Scan for the cell matching the given text and deliver its (x, y) coordinate at center. 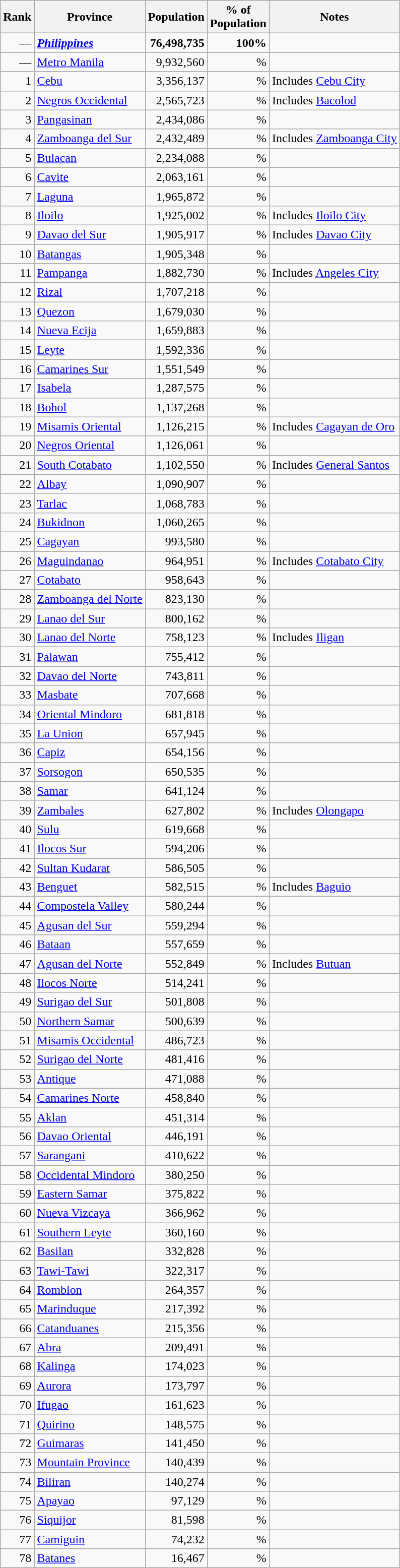
Mountain Province (90, 1462)
72 (17, 1443)
50 (17, 1021)
1 (17, 81)
332,828 (176, 1251)
97,129 (176, 1501)
2,063,161 (176, 177)
594,206 (176, 848)
68 (17, 1366)
657,945 (176, 733)
Includes Cotabato City (335, 561)
2,432,489 (176, 139)
Misamis Oriental (90, 426)
43 (17, 887)
Zamboanga del Norte (90, 599)
Bataan (90, 945)
Siquijor (90, 1520)
32 (17, 676)
Metro Manila (90, 62)
Capiz (90, 752)
47 (17, 964)
Laguna (90, 196)
Compostela Valley (90, 906)
552,849 (176, 964)
16,467 (176, 1558)
Batangas (90, 254)
Bukidnon (90, 522)
Cebu (90, 81)
1,551,549 (176, 369)
1,126,215 (176, 426)
45 (17, 925)
471,088 (176, 1079)
11 (17, 273)
481,416 (176, 1059)
559,294 (176, 925)
22 (17, 484)
Quezon (90, 311)
74 (17, 1481)
3 (17, 119)
Biliran (90, 1481)
Samar (90, 791)
36 (17, 752)
18 (17, 407)
Sorsogon (90, 772)
67 (17, 1347)
10 (17, 254)
Isabela (90, 388)
9 (17, 234)
Rank (17, 17)
743,811 (176, 676)
78 (17, 1558)
Palawan (90, 657)
33 (17, 695)
6 (17, 177)
Agusan del Norte (90, 964)
Cavite (90, 177)
63 (17, 1271)
Cotabato (90, 580)
264,357 (176, 1290)
Includes Baguio (335, 887)
627,802 (176, 810)
Includes Davao City (335, 234)
2,234,088 (176, 158)
73 (17, 1462)
64 (17, 1290)
Zambales (90, 810)
322,317 (176, 1271)
619,668 (176, 829)
52 (17, 1059)
5 (17, 158)
Population (176, 17)
993,580 (176, 541)
14 (17, 331)
61 (17, 1232)
Batanes (90, 1558)
Apayao (90, 1501)
48 (17, 983)
19 (17, 426)
1,060,265 (176, 522)
Ilocos Norte (90, 983)
Camiguin (90, 1539)
44 (17, 906)
28 (17, 599)
8 (17, 215)
100% (238, 43)
161,623 (176, 1405)
Tawi-Tawi (90, 1271)
500,639 (176, 1021)
9,932,560 (176, 62)
Davao Oriental (90, 1136)
140,274 (176, 1481)
486,723 (176, 1040)
23 (17, 503)
57 (17, 1155)
42 (17, 867)
Aurora (90, 1386)
38 (17, 791)
Sultan Kudarat (90, 867)
Includes Cebu City (335, 81)
81,598 (176, 1520)
Sulu (90, 829)
17 (17, 388)
74,232 (176, 1539)
360,160 (176, 1232)
30 (17, 638)
46 (17, 945)
1,882,730 (176, 273)
Quirino (90, 1424)
Includes Bacolod (335, 100)
2,565,723 (176, 100)
Eastern Samar (90, 1194)
31 (17, 657)
Kalinga (90, 1366)
1,905,917 (176, 234)
16 (17, 369)
% ofPopulation (238, 17)
Bohol (90, 407)
458,840 (176, 1098)
Agusan del Sur (90, 925)
173,797 (176, 1386)
Philippines (90, 43)
7 (17, 196)
Catanduanes (90, 1328)
582,515 (176, 887)
641,124 (176, 791)
62 (17, 1251)
49 (17, 1002)
681,818 (176, 714)
20 (17, 446)
29 (17, 618)
217,392 (176, 1309)
13 (17, 311)
21 (17, 465)
76 (17, 1520)
Nueva Vizcaya (90, 1213)
La Union (90, 733)
654,156 (176, 752)
580,244 (176, 906)
380,250 (176, 1175)
71 (17, 1424)
Maguindanao (90, 561)
Leyte (90, 350)
Negros Oriental (90, 446)
Includes Cagayan de Oro (335, 426)
56 (17, 1136)
650,535 (176, 772)
60 (17, 1213)
1,905,348 (176, 254)
514,241 (176, 983)
586,505 (176, 867)
Basilan (90, 1251)
Benguet (90, 887)
Pampanga (90, 273)
Davao del Sur (90, 234)
Rizal (90, 292)
Cagayan (90, 541)
Camarines Sur (90, 369)
55 (17, 1117)
Guimaras (90, 1443)
40 (17, 829)
Province (90, 17)
77 (17, 1539)
Misamis Occidental (90, 1040)
Includes Angeles City (335, 273)
Masbate (90, 695)
215,356 (176, 1328)
1,068,783 (176, 503)
1,659,883 (176, 331)
1,102,550 (176, 465)
Northern Samar (90, 1021)
1,126,061 (176, 446)
964,951 (176, 561)
446,191 (176, 1136)
Includes Iloilo City (335, 215)
58 (17, 1175)
Davao del Norte (90, 676)
Ifugao (90, 1405)
34 (17, 714)
Marinduque (90, 1309)
1,679,030 (176, 311)
140,439 (176, 1462)
Antique (90, 1079)
1,090,907 (176, 484)
54 (17, 1098)
823,130 (176, 599)
Surigao del Norte (90, 1059)
25 (17, 541)
Lanao del Sur (90, 618)
Southern Leyte (90, 1232)
66 (17, 1328)
958,643 (176, 580)
65 (17, 1309)
1,707,218 (176, 292)
800,162 (176, 618)
59 (17, 1194)
3,356,137 (176, 81)
35 (17, 733)
69 (17, 1386)
41 (17, 848)
51 (17, 1040)
Oriental Mindoro (90, 714)
2,434,086 (176, 119)
Tarlac (90, 503)
Negros Occidental (90, 100)
76,498,735 (176, 43)
375,822 (176, 1194)
707,668 (176, 695)
Aklan (90, 1117)
12 (17, 292)
Ilocos Sur (90, 848)
141,450 (176, 1443)
Bulacan (90, 158)
366,962 (176, 1213)
755,412 (176, 657)
557,659 (176, 945)
15 (17, 350)
Abra (90, 1347)
Lanao del Norte (90, 638)
174,023 (176, 1366)
4 (17, 139)
Includes Butuan (335, 964)
75 (17, 1501)
Camarines Norte (90, 1098)
2 (17, 100)
24 (17, 522)
Zamboanga del Sur (90, 139)
Romblon (90, 1290)
Includes Zamboanga City (335, 139)
1,925,002 (176, 215)
Includes Iligan (335, 638)
Sarangani (90, 1155)
758,123 (176, 638)
Pangasinan (90, 119)
1,592,336 (176, 350)
Albay (90, 484)
1,287,575 (176, 388)
Nueva Ecija (90, 331)
Occidental Mindoro (90, 1175)
Includes Olongapo (335, 810)
27 (17, 580)
209,491 (176, 1347)
37 (17, 772)
148,575 (176, 1424)
1,965,872 (176, 196)
Iloilo (90, 215)
Notes (335, 17)
Surigao del Sur (90, 1002)
Includes General Santos (335, 465)
70 (17, 1405)
53 (17, 1079)
410,622 (176, 1155)
39 (17, 810)
26 (17, 561)
451,314 (176, 1117)
501,808 (176, 1002)
South Cotabato (90, 465)
1,137,268 (176, 407)
